Identify which cell holds the provided text, then report its [x, y] central coordinate. 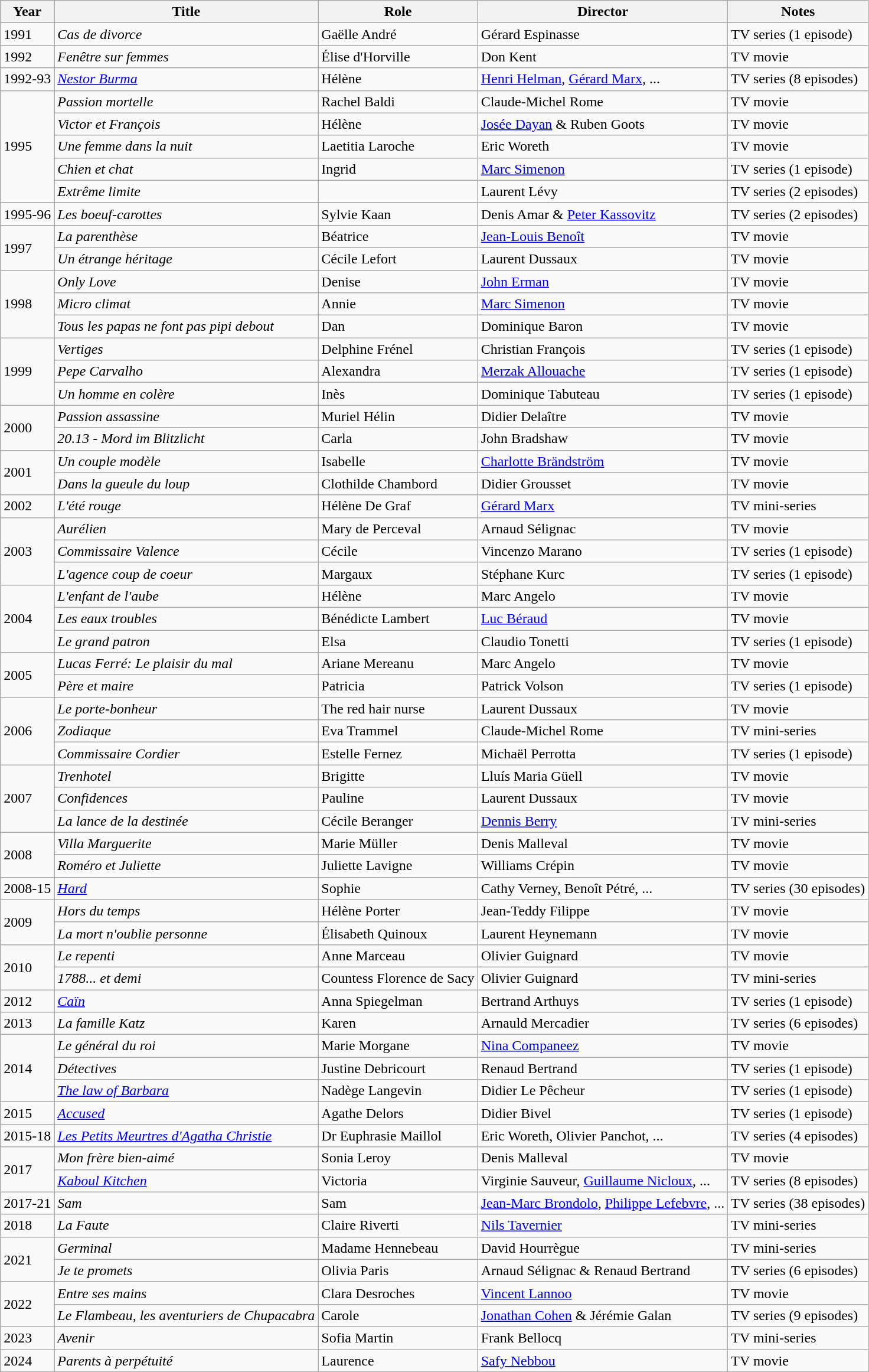
Eric Woreth, Olivier Panchot, ... [603, 1136]
2005 [27, 675]
TV series (9 episodes) [798, 1315]
Marie Müller [398, 843]
1995-96 [27, 214]
2007 [27, 799]
Vertiges [187, 349]
Notes [798, 12]
Détectives [187, 1068]
Didier Delaître [603, 416]
2008-15 [27, 888]
Dominique Tabuteau [603, 394]
Dan [398, 327]
Annie [398, 304]
Clothilde Chambord [398, 484]
Delphine Frénel [398, 349]
Dominique Baron [603, 327]
Patrick Volson [603, 686]
Margaux [398, 573]
Élise d'Horville [398, 57]
Villa Marguerite [187, 843]
Ingrid [398, 169]
Béatrice [398, 236]
L'enfant de l'aube [187, 596]
Élisabeth Quinoux [398, 933]
Confidences [187, 799]
Frank Bellocq [603, 1338]
Year [27, 12]
Carla [398, 439]
Hard [187, 888]
Director [603, 12]
Jean-Marc Brondolo, Philippe Lefebvre, ... [603, 1203]
Josée Dayan & Ruben Goots [603, 124]
The red hair nurse [398, 709]
Père et maire [187, 686]
Hors du temps [187, 911]
1998 [27, 304]
Vincent Lannoo [603, 1293]
2015-18 [27, 1136]
Sophie [398, 888]
Gérard Marx [603, 506]
Cas de divorce [187, 34]
Stéphane Kurc [603, 573]
Commissaire Valence [187, 551]
Lluís Maria Güell [603, 776]
Passion assassine [187, 416]
2024 [27, 1360]
2013 [27, 1024]
Sofia Martin [398, 1338]
Rachel Baldi [398, 102]
Estelle Fernez [398, 754]
Cécile Lefort [398, 259]
Un homme en colère [187, 394]
Dennis Berry [603, 821]
Justine Debricourt [398, 1068]
Safy Nebbou [603, 1360]
Victoria [398, 1181]
TV series (30 episodes) [798, 888]
Arnauld Mercadier [603, 1024]
Nestor Burma [187, 79]
Eva Trammel [398, 731]
2017-21 [27, 1203]
Nadège Langevin [398, 1091]
2012 [27, 1001]
Countess Florence de Sacy [398, 978]
Zodiaque [187, 731]
Chien et chat [187, 169]
Fenêtre sur femmes [187, 57]
Didier Grousset [603, 484]
Vincenzo Marano [603, 551]
Pepe Carvalho [187, 371]
L'été rouge [187, 506]
Hélène De Graf [398, 506]
La mort n'oublie personne [187, 933]
2009 [27, 922]
TV series (4 episodes) [798, 1136]
2008 [27, 855]
Didier Le Pêcheur [603, 1091]
Arnaud Sélignac & Renaud Bertrand [603, 1270]
2010 [27, 967]
Jean-Louis Benoît [603, 236]
David Hourrègue [603, 1248]
20.13 - Mord im Blitzlicht [187, 439]
2018 [27, 1226]
Agathe Delors [398, 1113]
L'agence coup de coeur [187, 573]
2000 [27, 428]
Muriel Hélin [398, 416]
Micro climat [187, 304]
Caïn [187, 1001]
Les eaux troubles [187, 618]
Les Petits Meurtres d'Agatha Christie [187, 1136]
Charlotte Brändström [603, 461]
John Erman [603, 282]
Dans la gueule du loup [187, 484]
1992 [27, 57]
Isabelle [398, 461]
Le Flambeau, les aventuriers de Chupacabra [187, 1315]
2017 [27, 1169]
2023 [27, 1338]
Mary de Perceval [398, 529]
La parenthèse [187, 236]
Cécile Beranger [398, 821]
Un étrange héritage [187, 259]
Lucas Ferré: Le plaisir du mal [187, 664]
2001 [27, 472]
1999 [27, 371]
Alexandra [398, 371]
Juliette Lavigne [398, 866]
Ariane Mereanu [398, 664]
Denise [398, 282]
1995 [27, 146]
Didier Bivel [603, 1113]
Pauline [398, 799]
Le repenti [187, 956]
Jonathan Cohen & Jérémie Galan [603, 1315]
2006 [27, 731]
Luc Béraud [603, 618]
Anna Spiegelman [398, 1001]
Cathy Verney, Benoît Pétré, ... [603, 888]
Inès [398, 394]
Nils Tavernier [603, 1226]
Commissaire Cordier [187, 754]
The law of Barbara [187, 1091]
Hélène Porter [398, 911]
Don Kent [603, 57]
Dr Euphrasie Maillol [398, 1136]
Gérard Espinasse [603, 34]
Kaboul Kitchen [187, 1181]
Bénédicte Lambert [398, 618]
Le général du roi [187, 1046]
Henri Helman, Gérard Marx, ... [603, 79]
Extrême limite [187, 191]
Gaëlle André [398, 34]
Clara Desroches [398, 1293]
Christian François [603, 349]
Eric Woreth [603, 146]
Madame Hennebeau [398, 1248]
Tous les papas ne font pas pipi debout [187, 327]
Merzak Allouache [603, 371]
Marie Morgane [398, 1046]
Karen [398, 1024]
Sonia Leroy [398, 1158]
Passion mortelle [187, 102]
Roméro et Juliette [187, 866]
Je te promets [187, 1270]
Anne Marceau [398, 956]
2003 [27, 551]
Laurent Heynemann [603, 933]
2014 [27, 1068]
2021 [27, 1259]
Bertrand Arthuys [603, 1001]
Victor et François [187, 124]
Un couple modèle [187, 461]
1788... et demi [187, 978]
Michaël Perrotta [603, 754]
1997 [27, 247]
La lance de la destinée [187, 821]
2002 [27, 506]
Denis Amar & Peter Kassovitz [603, 214]
1991 [27, 34]
Trenhotel [187, 776]
Only Love [187, 282]
2015 [27, 1113]
Arnaud Sélignac [603, 529]
Virginie Sauveur, Guillaume Nicloux, ... [603, 1181]
Les boeuf-carottes [187, 214]
Claudio Tonetti [603, 641]
Title [187, 12]
Aurélien [187, 529]
Cécile [398, 551]
Claire Riverti [398, 1226]
2022 [27, 1304]
Carole [398, 1315]
Avenir [187, 1338]
Le porte-bonheur [187, 709]
Germinal [187, 1248]
Elsa [398, 641]
Olivia Paris [398, 1270]
Parents à perpétuité [187, 1360]
La Faute [187, 1226]
Sylvie Kaan [398, 214]
Jean-Teddy Filippe [603, 911]
Patricia [398, 686]
TV series (38 episodes) [798, 1203]
1992-93 [27, 79]
John Bradshaw [603, 439]
Entre ses mains [187, 1293]
Laurence [398, 1360]
Le grand patron [187, 641]
Mon frère bien-aimé [187, 1158]
Laetitia Laroche [398, 146]
Accused [187, 1113]
Williams Crépin [603, 866]
La famille Katz [187, 1024]
Une femme dans la nuit [187, 146]
2004 [27, 618]
Renaud Bertrand [603, 1068]
Nina Companeez [603, 1046]
Role [398, 12]
Brigitte [398, 776]
Laurent Lévy [603, 191]
